Pinpoint the cell where the given text exists, returning its [x, y] midpoint coordinate. 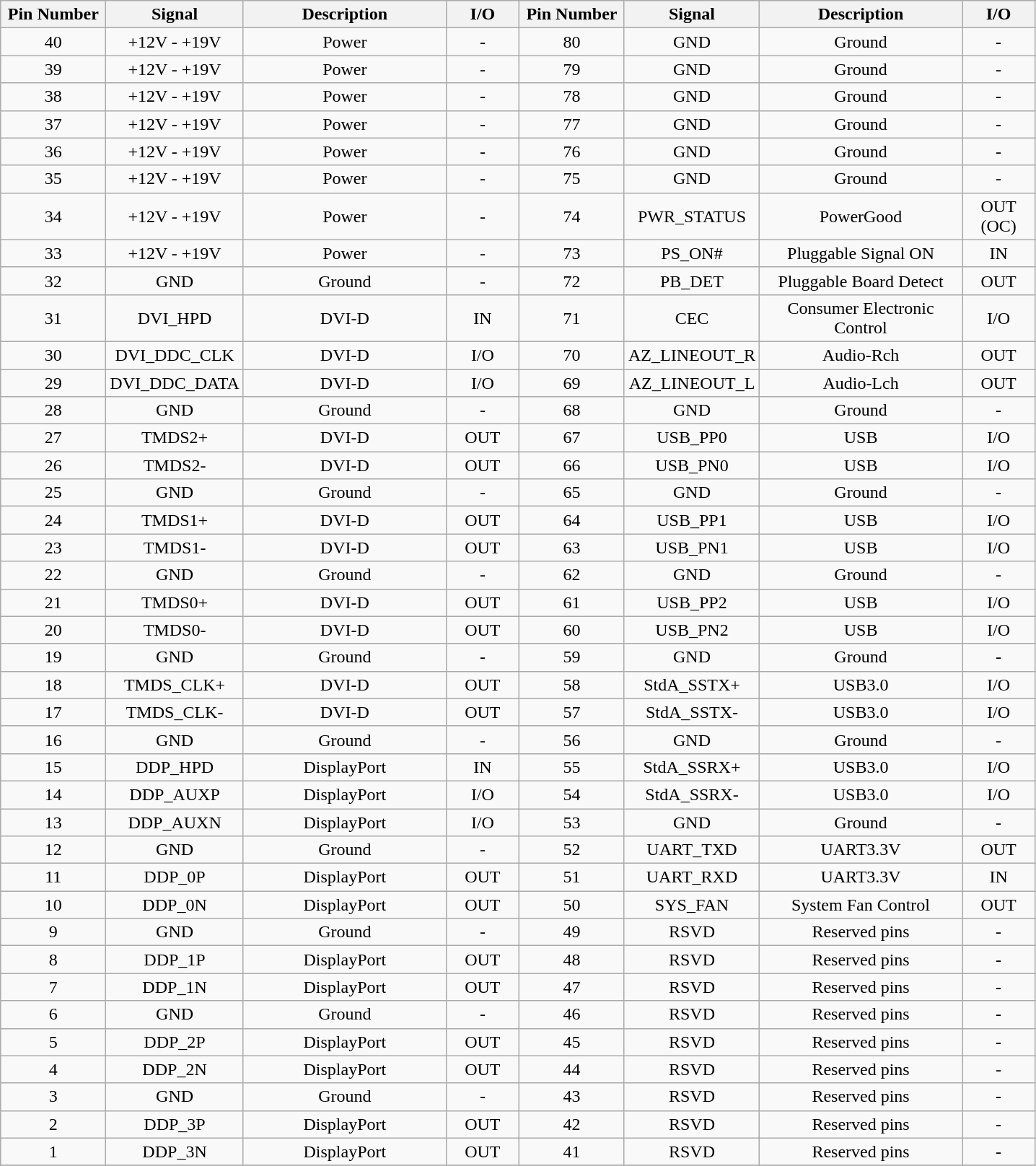
DDP_1N [175, 987]
Pluggable Board Detect [861, 281]
57 [571, 712]
USB_PN2 [691, 630]
DDP_0P [175, 877]
10 [53, 905]
44 [571, 1069]
32 [53, 281]
53 [571, 822]
CEC [691, 317]
DVI_DDC_DATA [175, 383]
AZ_LINEOUT_L [691, 383]
55 [571, 767]
39 [53, 69]
41 [571, 1152]
69 [571, 383]
61 [571, 602]
7 [53, 987]
42 [571, 1124]
54 [571, 794]
26 [53, 465]
79 [571, 69]
71 [571, 317]
TMDS1- [175, 548]
59 [571, 657]
65 [571, 493]
TMDS0+ [175, 602]
19 [53, 657]
18 [53, 685]
29 [53, 383]
73 [571, 253]
58 [571, 685]
USB_PP2 [691, 602]
77 [571, 124]
35 [53, 179]
5 [53, 1042]
StdA_SSTX+ [691, 685]
TMDS_CLK+ [175, 685]
76 [571, 152]
TMDS0- [175, 630]
49 [571, 932]
14 [53, 794]
StdA_SSTX- [691, 712]
SYS_FAN [691, 905]
66 [571, 465]
DDP_AUXN [175, 822]
UART_TXD [691, 850]
50 [571, 905]
AZ_LINEOUT_R [691, 355]
80 [571, 42]
TMDS2+ [175, 438]
33 [53, 253]
StdA_SSRX+ [691, 767]
DDP_2N [175, 1069]
43 [571, 1097]
51 [571, 877]
DDP_HPD [175, 767]
TMDS_CLK- [175, 712]
37 [53, 124]
68 [571, 411]
System Fan Control [861, 905]
64 [571, 520]
17 [53, 712]
28 [53, 411]
75 [571, 179]
PB_DET [691, 281]
6 [53, 1014]
24 [53, 520]
67 [571, 438]
9 [53, 932]
62 [571, 575]
38 [53, 97]
USB_PN0 [691, 465]
Audio-Lch [861, 383]
47 [571, 987]
PS_ON# [691, 253]
4 [53, 1069]
74 [571, 216]
Pluggable Signal ON [861, 253]
48 [571, 960]
OUT (OC) [998, 216]
12 [53, 850]
27 [53, 438]
63 [571, 548]
USB_PP0 [691, 438]
Consumer Electronic Control [861, 317]
52 [571, 850]
Audio-Rch [861, 355]
PowerGood [861, 216]
DDP_3N [175, 1152]
15 [53, 767]
13 [53, 822]
11 [53, 877]
70 [571, 355]
40 [53, 42]
45 [571, 1042]
StdA_SSRX- [691, 794]
78 [571, 97]
22 [53, 575]
36 [53, 152]
DVI_HPD [175, 317]
TMDS2- [175, 465]
2 [53, 1124]
30 [53, 355]
DDP_1P [175, 960]
60 [571, 630]
TMDS1+ [175, 520]
20 [53, 630]
16 [53, 740]
25 [53, 493]
23 [53, 548]
DVI_DDC_CLK [175, 355]
DDP_3P [175, 1124]
DDP_0N [175, 905]
3 [53, 1097]
USB_PN1 [691, 548]
1 [53, 1152]
34 [53, 216]
USB_PP1 [691, 520]
UART_RXD [691, 877]
8 [53, 960]
56 [571, 740]
72 [571, 281]
31 [53, 317]
PWR_STATUS [691, 216]
46 [571, 1014]
DDP_2P [175, 1042]
21 [53, 602]
DDP_AUXP [175, 794]
